Capture the cell that displays the provided text and extract its (X, Y) central coordinate. 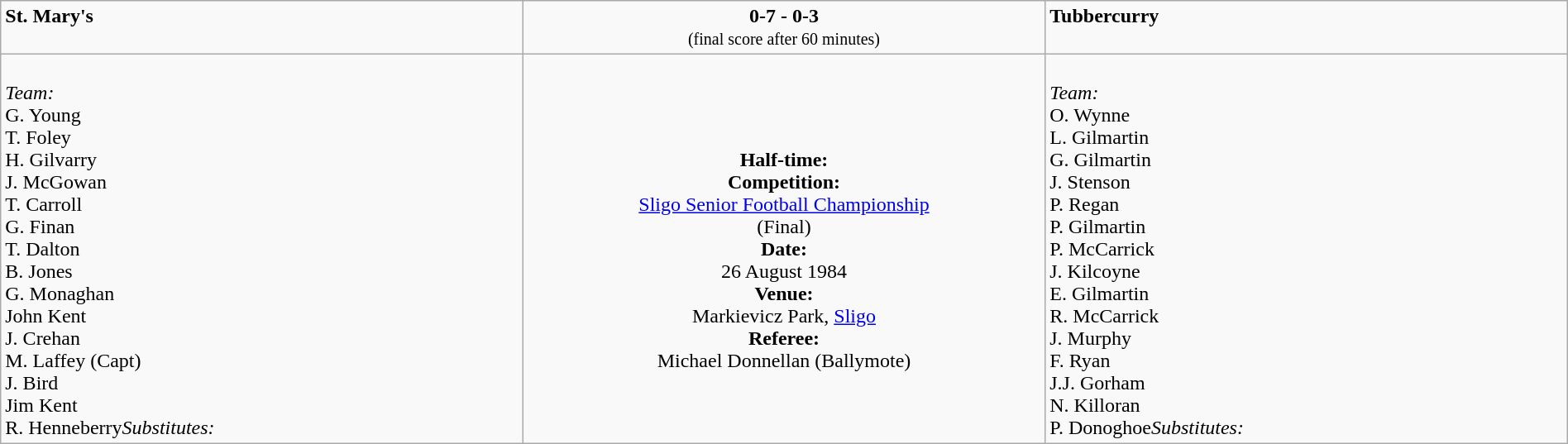
St. Mary's (262, 28)
0-7 - 0-3(final score after 60 minutes) (784, 28)
Half-time:Competition:Sligo Senior Football Championship(Final)Date:26 August 1984Venue:Markievicz Park, SligoReferee:Michael Donnellan (Ballymote) (784, 249)
Tubbercurry (1307, 28)
